Return the (x, y) coordinate for the center point of the cell that contains the specified text.  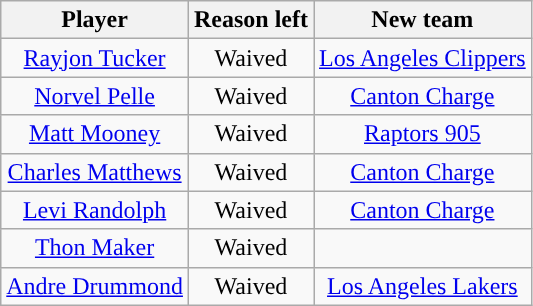
Player (95, 20)
Los Angeles Lakers (423, 286)
Levi Randolph (95, 210)
Andre Drummond (95, 286)
Matt Mooney (95, 134)
Norvel Pelle (95, 96)
Raptors 905 (423, 134)
Reason left (250, 20)
New team (423, 20)
Rayjon Tucker (95, 58)
Los Angeles Clippers (423, 58)
Charles Matthews (95, 172)
Thon Maker (95, 248)
